Determine the (x, y) coordinate at the center of the cell enclosing the given text.  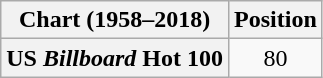
Chart (1958–2018) (115, 20)
Position (276, 20)
US Billboard Hot 100 (115, 58)
80 (276, 58)
